Determine the [X, Y] coordinate at the center of the cell enclosing the given text.  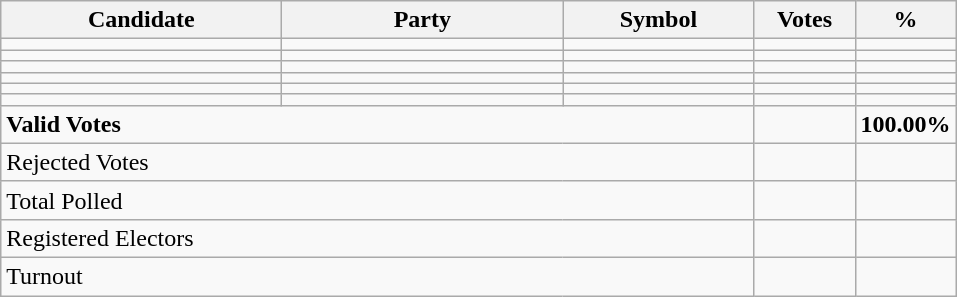
Symbol [658, 20]
Turnout [378, 276]
Party [422, 20]
Total Polled [378, 200]
% [906, 20]
Registered Electors [378, 238]
Votes [804, 20]
Rejected Votes [378, 162]
100.00% [906, 124]
Valid Votes [378, 124]
Candidate [142, 20]
